Detect which cell encompasses the target text, then output its (X, Y) center coordinate. 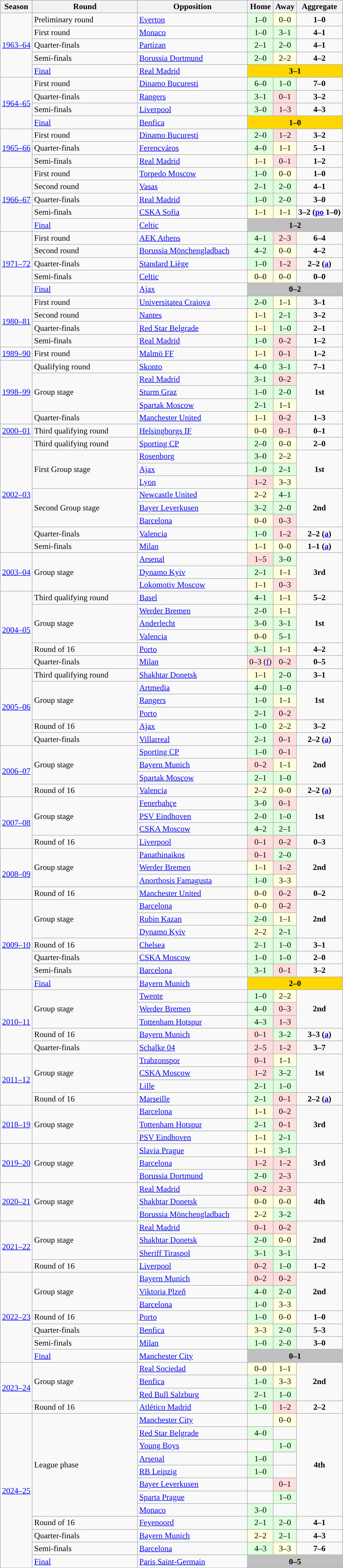
6–0 (261, 84)
2004–05 (16, 630)
Red Bull Salzburg (192, 1394)
Universitatea Craiova (192, 302)
Lyon (192, 482)
2019–20 (16, 1163)
1989–90 (16, 353)
Qualifying round (85, 366)
Twente (192, 996)
Opposition (192, 7)
Preliminary round (85, 20)
Nantes (192, 315)
CSKA Sofia (192, 212)
Lille (192, 1086)
6–4 (319, 238)
Helsingborgs IF (192, 431)
Paris Saint-Germain (192, 1561)
1965–66 (16, 148)
2006–07 (16, 771)
7–0 (319, 84)
1964–65 (16, 103)
Artmedia (192, 688)
2022–23 (16, 1317)
Villarreal (192, 739)
Sheriff Tiraspol (192, 1253)
RB Leipzig (192, 1471)
2023–24 (16, 1388)
3–2 (po 1–0) (319, 212)
2005–06 (16, 707)
Viktoria Plzeň (192, 1292)
Home (261, 7)
Fenerbahçe (192, 803)
2007–08 (16, 823)
Aggregate (319, 7)
Schalke 04 (192, 1047)
2021–22 (16, 1247)
League phase (85, 1465)
2008–09 (16, 874)
Atlético Madrid (192, 1407)
Slavia Prague (192, 1150)
2003–04 (16, 572)
7–1 (319, 366)
First Group stage (85, 469)
Basel (192, 598)
2002–03 (16, 495)
1971–72 (16, 264)
Trabzonspor (192, 1060)
Season (16, 7)
Real Sociedad (192, 1368)
Anderlecht (192, 623)
2024–25 (16, 1491)
Skonto (192, 366)
Chelsea (192, 945)
2020–21 (16, 1201)
5–2 (319, 598)
Standard Liège (192, 264)
Sparta Prague (192, 1497)
Malmö FF (192, 353)
Newcastle United (192, 495)
2–5 (261, 1047)
0–3 (f) (261, 662)
Anorthosis Famagusta (192, 880)
1980–81 (16, 321)
7–6 (319, 1548)
2000–01 (16, 431)
2011–12 (16, 1080)
Young Boys (192, 1446)
3–3 (a) (319, 1035)
Partizan (192, 45)
Second Group stage (85, 508)
3–7 (319, 1047)
Sturm Graz (192, 392)
AEK Athens (192, 238)
Panathinaikos (192, 855)
Rosenborg (192, 456)
1–1 (a) (319, 546)
Away (285, 7)
Feyenoord (192, 1523)
Lokomotiv Moscow (192, 585)
1963–64 (16, 45)
1966–67 (16, 200)
Rubin Kazan (192, 919)
Vasas (192, 187)
Ferencváros (192, 148)
Marseille (192, 1099)
2009–10 (16, 945)
Everton (192, 20)
Torpedo Moscow (192, 174)
2010–11 (16, 1022)
1–5 (261, 559)
2018–19 (16, 1124)
Round (85, 7)
1998–99 (16, 392)
5–3 (319, 1330)
